Capture the cell that displays the provided text and extract its [X, Y] central coordinate. 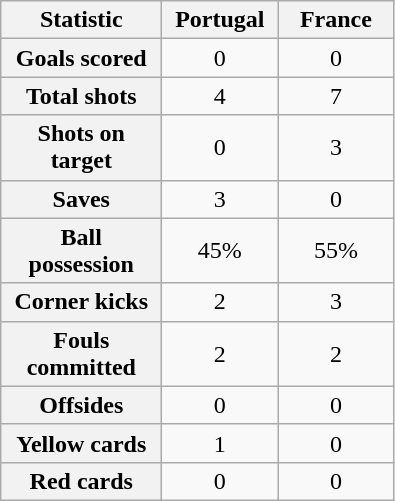
Fouls committed [82, 354]
France [336, 20]
4 [220, 96]
55% [336, 250]
Portugal [220, 20]
Statistic [82, 20]
Offsides [82, 405]
Ball possession [82, 250]
Corner kicks [82, 302]
Total shots [82, 96]
Saves [82, 199]
1 [220, 443]
7 [336, 96]
Goals scored [82, 58]
Yellow cards [82, 443]
Red cards [82, 481]
Shots on target [82, 148]
45% [220, 250]
